Capture the cell that displays the provided text and extract its [x, y] central coordinate. 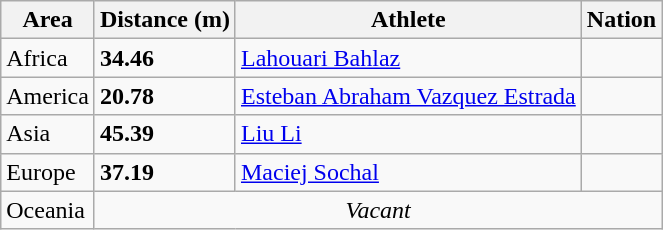
Europe [48, 172]
Maciej Sochal [408, 172]
Nation [621, 20]
Esteban Abraham Vazquez Estrada [408, 96]
Distance (m) [164, 20]
Oceania [48, 210]
20.78 [164, 96]
34.46 [164, 58]
Athlete [408, 20]
Area [48, 20]
Vacant [378, 210]
Asia [48, 134]
Africa [48, 58]
Lahouari Bahlaz [408, 58]
45.39 [164, 134]
Liu Li [408, 134]
America [48, 96]
37.19 [164, 172]
